Identify which cell holds the provided text, then report its [X, Y] central coordinate. 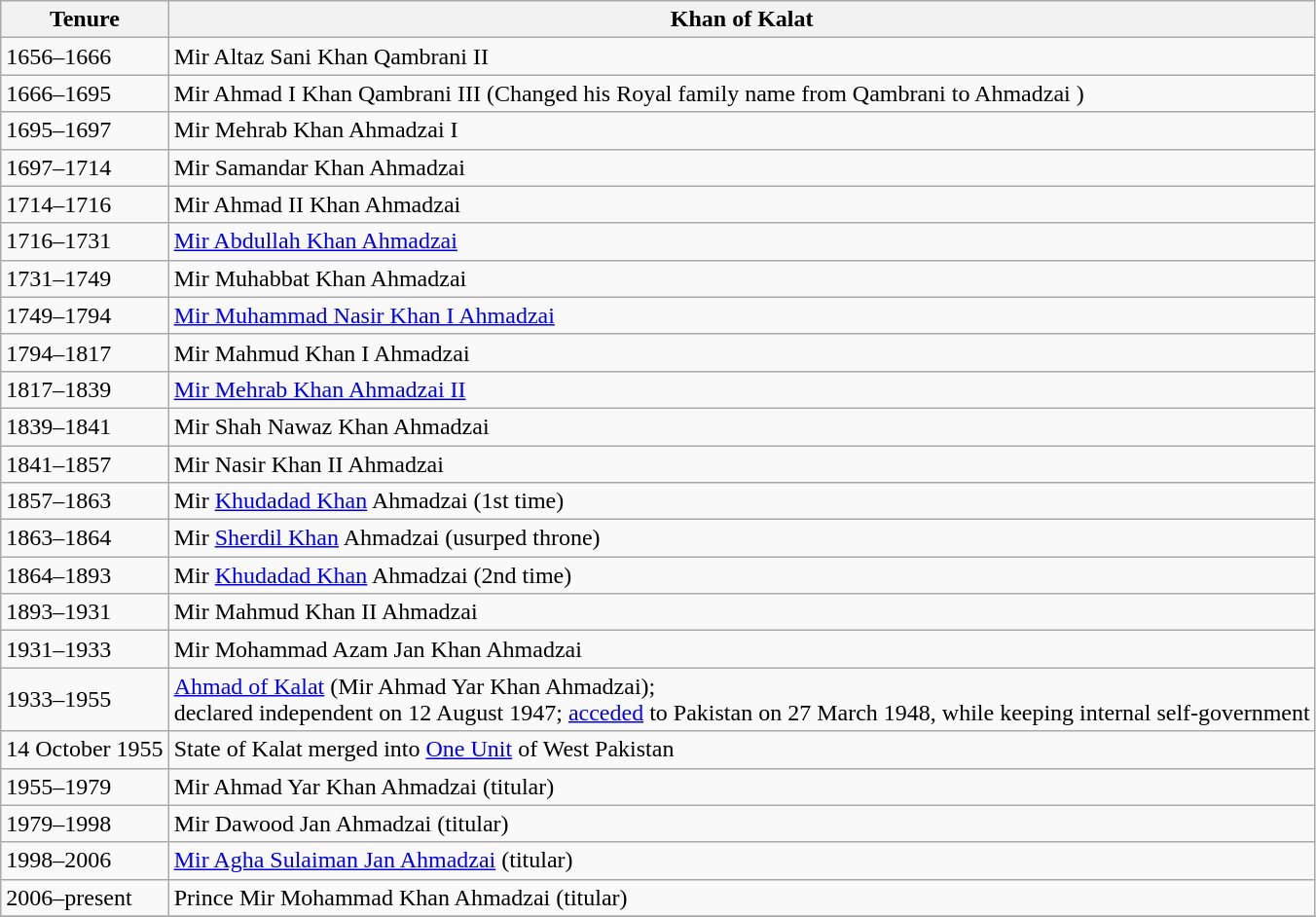
1893–1931 [85, 612]
Mir Altaz Sani Khan Qambrani II [742, 56]
1714–1716 [85, 204]
Mir Ahmad II Khan Ahmadzai [742, 204]
1716–1731 [85, 241]
1979–1998 [85, 824]
Mir Ahmad I Khan Qambrani III (Changed his Royal family name from Qambrani to Ahmadzai ) [742, 93]
1794–1817 [85, 352]
1695–1697 [85, 130]
2006–present [85, 898]
Mir Mahmud Khan II Ahmadzai [742, 612]
Mir Khudadad Khan Ahmadzai (1st time) [742, 501]
1731–1749 [85, 278]
1656–1666 [85, 56]
Prince Mir Mohammad Khan Ahmadzai (titular) [742, 898]
Mir Mahmud Khan I Ahmadzai [742, 352]
Mir Ahmad Yar Khan Ahmadzai (titular) [742, 787]
1864–1893 [85, 575]
1955–1979 [85, 787]
Khan of Kalat [742, 19]
Mir Shah Nawaz Khan Ahmadzai [742, 426]
Mir Samandar Khan Ahmadzai [742, 167]
1857–1863 [85, 501]
1841–1857 [85, 464]
Tenure [85, 19]
Mir Muhabbat Khan Ahmadzai [742, 278]
1697–1714 [85, 167]
Mir Nasir Khan II Ahmadzai [742, 464]
Mir Agha Sulaiman Jan Ahmadzai (titular) [742, 861]
1931–1933 [85, 649]
14 October 1955 [85, 750]
1863–1864 [85, 538]
Mir Sherdil Khan Ahmadzai (usurped throne) [742, 538]
Mir Dawood Jan Ahmadzai (titular) [742, 824]
Mir Abdullah Khan Ahmadzai [742, 241]
State of Kalat merged into One Unit of West Pakistan [742, 750]
1666–1695 [85, 93]
1839–1841 [85, 426]
Mir Khudadad Khan Ahmadzai (2nd time) [742, 575]
Mir Mohammad Azam Jan Khan Ahmadzai [742, 649]
Mir Mehrab Khan Ahmadzai I [742, 130]
1817–1839 [85, 389]
1998–2006 [85, 861]
Mir Mehrab Khan Ahmadzai II [742, 389]
Mir Muhammad Nasir Khan I Ahmadzai [742, 315]
1933–1955 [85, 699]
1749–1794 [85, 315]
